Determine the (x, y) coordinate at the center of the cell enclosing the given text.  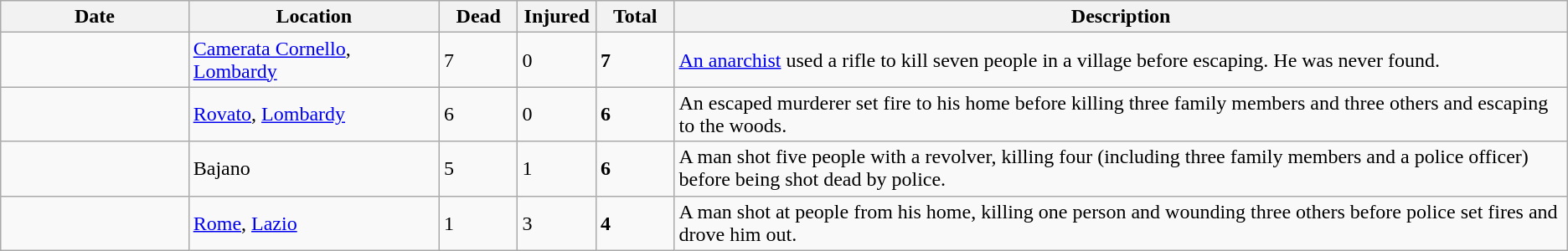
Dead (478, 17)
A man shot at people from his home, killing one person and wounding three others before police set fires and drove him out. (1121, 223)
4 (635, 223)
Description (1121, 17)
Total (635, 17)
A man shot five people with a revolver, killing four (including three family members and a police officer) before being shot dead by police. (1121, 169)
Camerata Cornello, Lombardy (313, 60)
Rovato, Lombardy (313, 114)
Rome, Lazio (313, 223)
Injured (557, 17)
3 (557, 223)
An anarchist used a rifle to kill seven people in a village before escaping. He was never found. (1121, 60)
Location (313, 17)
5 (478, 169)
An escaped murderer set fire to his home before killing three family members and three others and escaping to the woods. (1121, 114)
Date (95, 17)
Bajano (313, 169)
